For the text-containing cell, return its midpoint in (x, y) coordinate format. 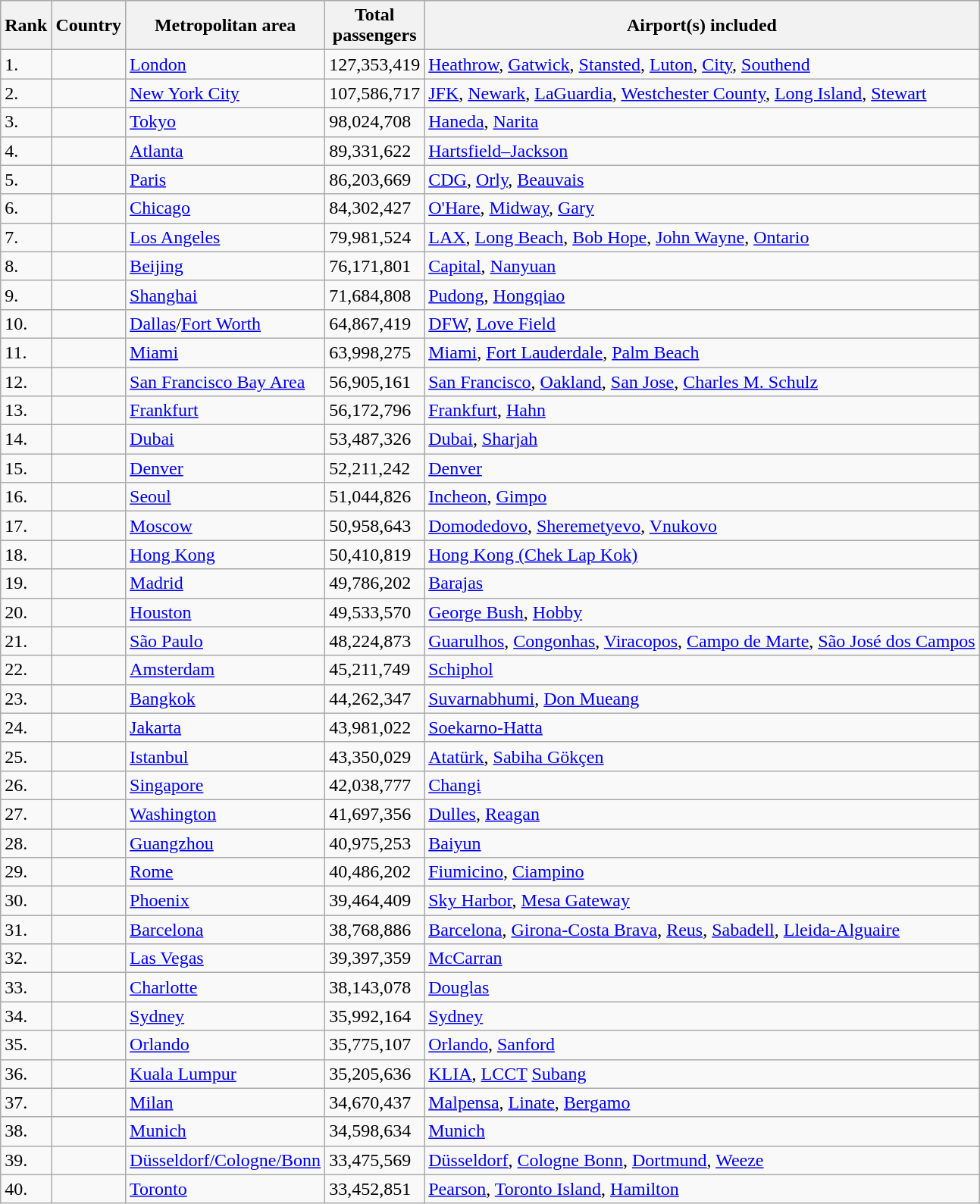
39,397,359 (374, 959)
Airport(s) included (702, 26)
Suvarnabhumi, Don Mueang (702, 699)
127,353,419 (374, 64)
50,958,643 (374, 526)
Guarulhos, Congonhas, Viracopos, Campo de Marte, São José dos Campos (702, 641)
11. (26, 352)
San Francisco, Oakland, San Jose, Charles M. Schulz (702, 381)
Barcelona (226, 930)
56,905,161 (374, 381)
107,586,717 (374, 93)
49,533,570 (374, 612)
Dubai (226, 439)
Domodedovo, Sheremetyevo, Vnukovo (702, 526)
21. (26, 641)
Dubai, Sharjah (702, 439)
DFW, Love Field (702, 324)
Baiyun (702, 843)
14. (26, 439)
26. (26, 785)
Atatürk, Sabiha Gökçen (702, 756)
30. (26, 901)
98,024,708 (374, 122)
35. (26, 1045)
Hong Kong (226, 555)
Bangkok (226, 699)
15. (26, 468)
20. (26, 612)
Istanbul (226, 756)
Atlanta (226, 151)
Shanghai (226, 295)
Milan (226, 1102)
Dallas/Fort Worth (226, 324)
Sky Harbor, Mesa Gateway (702, 901)
Chicago (226, 208)
25. (26, 756)
89,331,622 (374, 151)
17. (26, 526)
79,981,524 (374, 237)
Barcelona, Girona-Costa Brava, Reus, Sabadell, Lleida-Alguaire (702, 930)
CDG, Orly, Beauvais (702, 180)
Barajas (702, 583)
Miami (226, 352)
35,205,636 (374, 1074)
Malpensa, Linate, Bergamo (702, 1102)
31. (26, 930)
1. (26, 64)
Fiumicino, Ciampino (702, 872)
Phoenix (226, 901)
Soekarno-Hatta (702, 727)
35,775,107 (374, 1045)
38,143,078 (374, 987)
Singapore (226, 785)
28. (26, 843)
34,670,437 (374, 1102)
5. (26, 180)
43,350,029 (374, 756)
6. (26, 208)
Houston (226, 612)
12. (26, 381)
São Paulo (226, 641)
2. (26, 93)
40,975,253 (374, 843)
32. (26, 959)
Moscow (226, 526)
51,044,826 (374, 497)
3. (26, 122)
34,598,634 (374, 1131)
56,172,796 (374, 411)
40,486,202 (374, 872)
McCarran (702, 959)
Dulles, Reagan (702, 814)
Changi (702, 785)
London (226, 64)
4. (26, 151)
9. (26, 295)
Pudong, Hongqiao (702, 295)
7. (26, 237)
New York City (226, 93)
Heathrow, Gatwick, Stansted, Luton, City, Southend (702, 64)
39. (26, 1160)
42,038,777 (374, 785)
Tokyo (226, 122)
53,487,326 (374, 439)
38. (26, 1131)
Guangzhou (226, 843)
36. (26, 1074)
34. (26, 1016)
Hong Kong (Chek Lap Kok) (702, 555)
37. (26, 1102)
Schiphol (702, 670)
49,786,202 (374, 583)
33,475,569 (374, 1160)
Las Vegas (226, 959)
Düsseldorf/Cologne/Bonn (226, 1160)
O'Hare, Midway, Gary (702, 208)
35,992,164 (374, 1016)
Metropolitan area (226, 26)
8. (26, 266)
44,262,347 (374, 699)
Washington (226, 814)
Douglas (702, 987)
39,464,409 (374, 901)
KLIA, LCCT Subang (702, 1074)
84,302,427 (374, 208)
19. (26, 583)
52,211,242 (374, 468)
Orlando, Sanford (702, 1045)
Charlotte (226, 987)
Düsseldorf, Cologne Bonn, Dortmund, Weeze (702, 1160)
Country (89, 26)
Orlando (226, 1045)
Miami, Fort Lauderdale, Palm Beach (702, 352)
Jakarta (226, 727)
George Bush, Hobby (702, 612)
33. (26, 987)
LAX, Long Beach, Bob Hope, John Wayne, Ontario (702, 237)
Hartsfield–Jackson (702, 151)
JFK, Newark, LaGuardia, Westchester County, Long Island, Stewart (702, 93)
Rank (26, 26)
Seoul (226, 497)
38,768,886 (374, 930)
22. (26, 670)
86,203,669 (374, 180)
63,998,275 (374, 352)
Kuala Lumpur (226, 1074)
Madrid (226, 583)
Totalpassengers (374, 26)
Beijing (226, 266)
Frankfurt, Hahn (702, 411)
Frankfurt (226, 411)
27. (26, 814)
45,211,749 (374, 670)
18. (26, 555)
43,981,022 (374, 727)
10. (26, 324)
23. (26, 699)
Pearson, Toronto Island, Hamilton (702, 1189)
24. (26, 727)
San Francisco Bay Area (226, 381)
Los Angeles (226, 237)
Incheon, Gimpo (702, 497)
40. (26, 1189)
41,697,356 (374, 814)
71,684,808 (374, 295)
33,452,851 (374, 1189)
Haneda, Narita (702, 122)
Paris (226, 180)
Amsterdam (226, 670)
Capital, Nanyuan (702, 266)
50,410,819 (374, 555)
76,171,801 (374, 266)
48,224,873 (374, 641)
64,867,419 (374, 324)
29. (26, 872)
Toronto (226, 1189)
16. (26, 497)
Rome (226, 872)
13. (26, 411)
